Determine the (X, Y) coordinate at the center of the cell enclosing the given text.  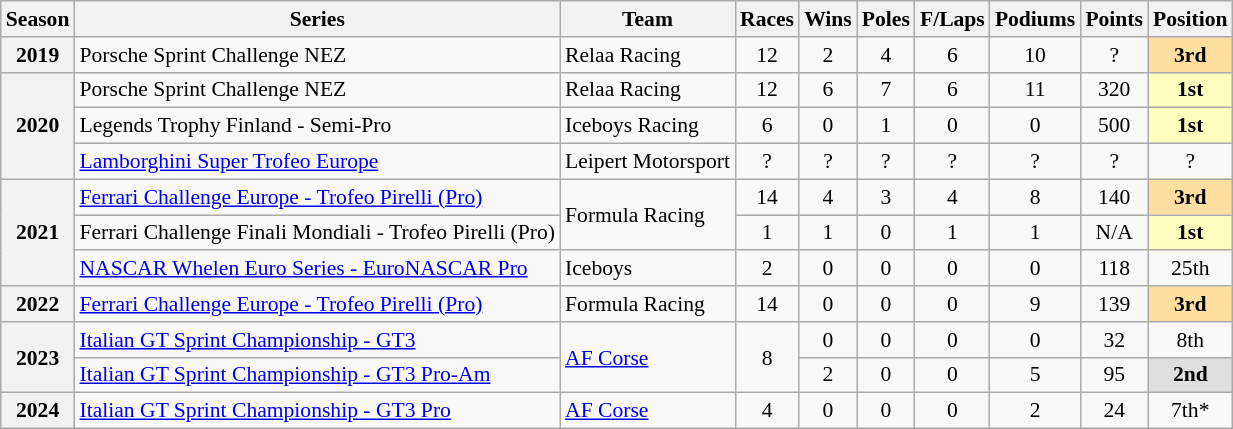
Podiums (1036, 19)
7 (886, 90)
Wins (828, 19)
Series (317, 19)
Leipert Motorsport (648, 162)
2020 (38, 126)
320 (1114, 90)
500 (1114, 126)
24 (1114, 411)
Iceboys (648, 269)
2nd (1190, 375)
Ferrari Challenge Finali Mondiali - Trofeo Pirelli (Pro) (317, 233)
N/A (1114, 233)
Points (1114, 19)
32 (1114, 340)
Iceboys Racing (648, 126)
95 (1114, 375)
NASCAR Whelen Euro Series - EuroNASCAR Pro (317, 269)
Italian GT Sprint Championship - GT3 (317, 340)
2019 (38, 55)
3 (886, 197)
Poles (886, 19)
2024 (38, 411)
Season (38, 19)
Lamborghini Super Trofeo Europe (317, 162)
2022 (38, 304)
Team (648, 19)
139 (1114, 304)
2021 (38, 232)
8th (1190, 340)
Legends Trophy Finland - Semi-Pro (317, 126)
2023 (38, 358)
7th* (1190, 411)
11 (1036, 90)
140 (1114, 197)
25th (1190, 269)
F/Laps (952, 19)
Races (767, 19)
Position (1190, 19)
9 (1036, 304)
5 (1036, 375)
Italian GT Sprint Championship - GT3 Pro-Am (317, 375)
10 (1036, 55)
Italian GT Sprint Championship - GT3 Pro (317, 411)
118 (1114, 269)
